Identify which cell holds the provided text, then report its [X, Y] central coordinate. 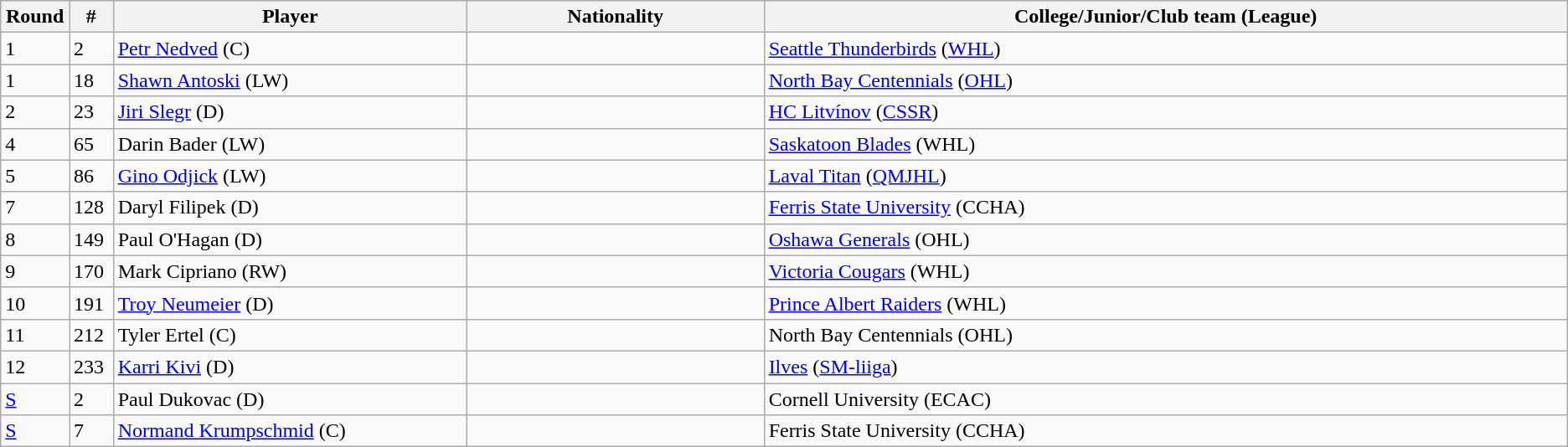
HC Litvínov (CSSR) [1166, 112]
Victoria Cougars (WHL) [1166, 271]
College/Junior/Club team (League) [1166, 17]
Gino Odjick (LW) [290, 176]
18 [90, 80]
Tyler Ertel (C) [290, 335]
86 [90, 176]
5 [35, 176]
Shawn Antoski (LW) [290, 80]
Darin Bader (LW) [290, 144]
65 [90, 144]
11 [35, 335]
8 [35, 239]
Troy Neumeier (D) [290, 303]
12 [35, 367]
Jiri Slegr (D) [290, 112]
Paul O'Hagan (D) [290, 239]
Daryl Filipek (D) [290, 208]
149 [90, 239]
9 [35, 271]
212 [90, 335]
Saskatoon Blades (WHL) [1166, 144]
Normand Krumpschmid (C) [290, 431]
Nationality [615, 17]
Seattle Thunderbirds (WHL) [1166, 49]
Cornell University (ECAC) [1166, 399]
Ilves (SM-liiga) [1166, 367]
Laval Titan (QMJHL) [1166, 176]
233 [90, 367]
Player [290, 17]
Oshawa Generals (OHL) [1166, 239]
128 [90, 208]
Prince Albert Raiders (WHL) [1166, 303]
170 [90, 271]
# [90, 17]
23 [90, 112]
Karri Kivi (D) [290, 367]
Paul Dukovac (D) [290, 399]
4 [35, 144]
Round [35, 17]
Mark Cipriano (RW) [290, 271]
10 [35, 303]
Petr Nedved (C) [290, 49]
191 [90, 303]
